Determine the (X, Y) coordinate at the center of the cell enclosing the given text.  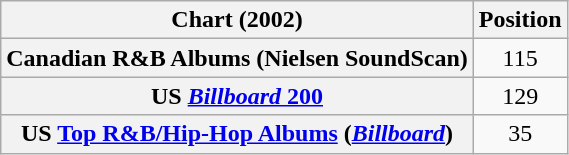
Canadian R&B Albums (Nielsen SoundScan) (238, 58)
US Billboard 200 (238, 96)
115 (520, 58)
US Top R&B/Hip-Hop Albums (Billboard) (238, 134)
35 (520, 134)
Position (520, 20)
Chart (2002) (238, 20)
129 (520, 96)
